Scan for the cell matching the given text and deliver its [x, y] coordinate at center. 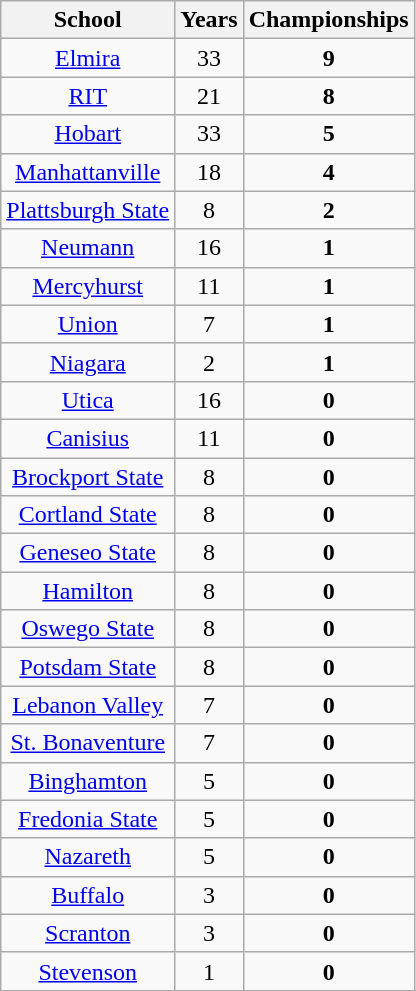
Potsdam State [88, 667]
Brockport State [88, 477]
Lebanon Valley [88, 705]
Elmira [88, 58]
Hamilton [88, 591]
Championships [328, 20]
4 [328, 172]
9 [328, 58]
Neumann [88, 248]
Union [88, 324]
21 [209, 96]
Niagara [88, 362]
School [88, 20]
Buffalo [88, 895]
Nazareth [88, 857]
Plattsburgh State [88, 210]
RIT [88, 96]
Years [209, 20]
Utica [88, 400]
Canisius [88, 438]
Scranton [88, 933]
Hobart [88, 134]
St. Bonaventure [88, 743]
Oswego State [88, 629]
Binghamton [88, 781]
Stevenson [88, 971]
Cortland State [88, 515]
Mercyhurst [88, 286]
Manhattanville [88, 172]
Geneseo State [88, 553]
18 [209, 172]
Fredonia State [88, 819]
